Search for the cell housing the specified text and yield its (X, Y) center coordinate. 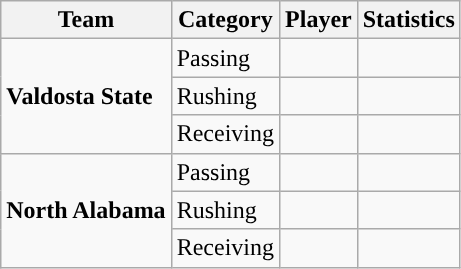
Statistics (408, 20)
Category (225, 20)
Player (319, 20)
Team (86, 20)
North Alabama (86, 210)
Valdosta State (86, 96)
